Capture the cell that displays the provided text and extract its [x, y] central coordinate. 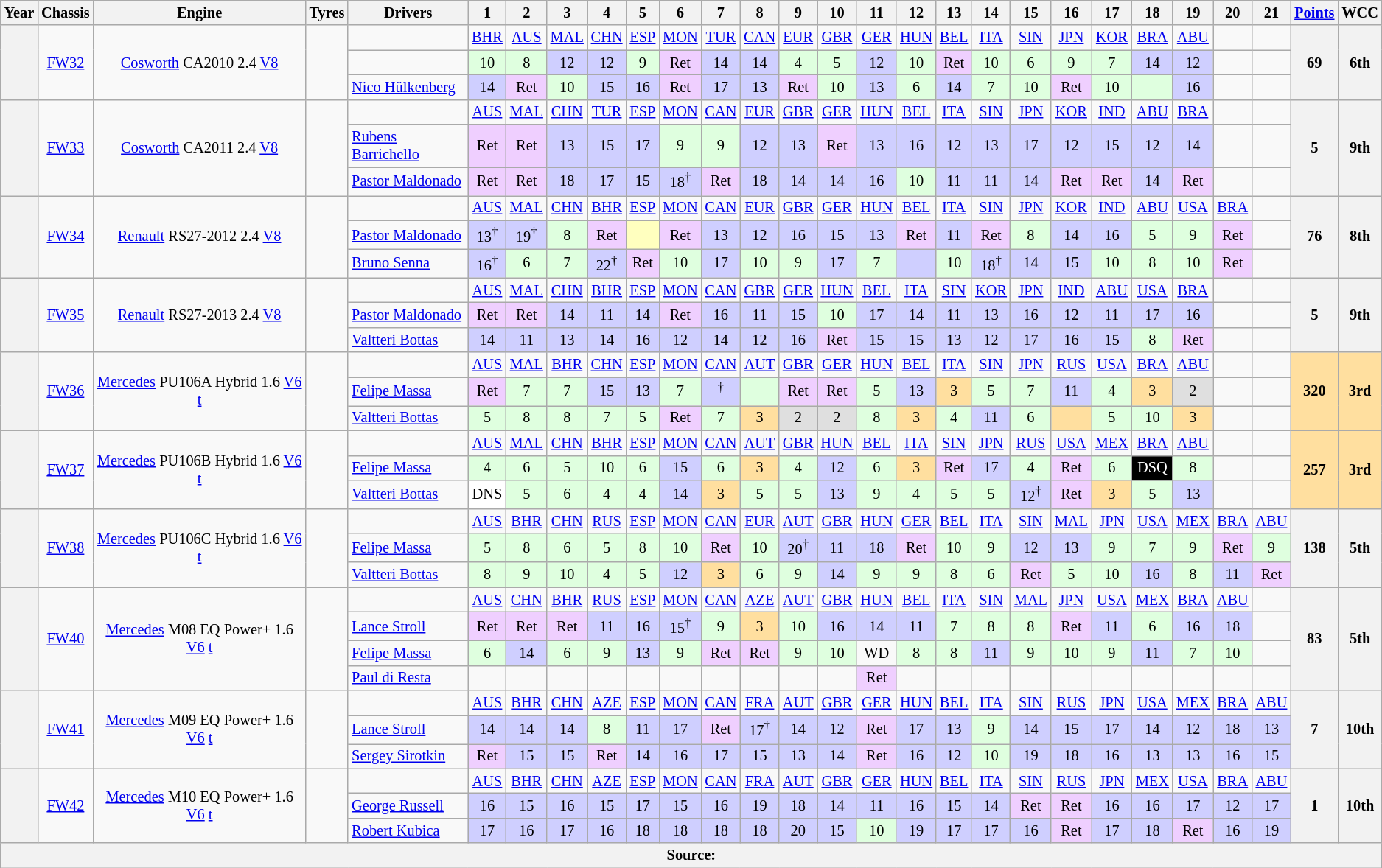
257 [1314, 469]
Points [1314, 13]
Mercedes PU106C Hybrid 1.6 V6 t [200, 547]
Engine [200, 13]
DSQ [1153, 468]
FW33 [65, 147]
Mercedes M10 EQ Power+ 1.6 V6 t [200, 806]
FW35 [65, 315]
Mercedes PU106B Hybrid 1.6 V6 t [200, 469]
17† [759, 729]
Paul di Resta [408, 678]
Mercedes PU106A Hybrid 1.6 V6 t [200, 391]
FW42 [65, 806]
Tyres [327, 13]
Bruno Senna [408, 264]
19† [526, 234]
Mercedes M09 EQ Power+ 1.6 V6 t [200, 729]
FW32 [65, 62]
Cosworth CA2011 2.4 V8 [200, 147]
Sergey Sirotkin [408, 756]
WD [876, 653]
21 [1272, 13]
83 [1314, 639]
Renault RS27-2012 2.4 V8 [200, 237]
76 [1314, 237]
Source: [691, 855]
Drivers [408, 13]
320 [1314, 391]
Mercedes M08 EQ Power+ 1.6 V6 t [200, 639]
FW40 [65, 639]
Renault RS27-2013 2.4 V8 [200, 315]
FW34 [65, 237]
Nico Hülkenberg [408, 87]
138 [1314, 547]
22† [607, 264]
15† [680, 626]
Year [19, 13]
WCC [1360, 13]
FW41 [65, 729]
20† [798, 548]
69 [1314, 62]
Rubens Barrichello [408, 146]
George Russell [408, 805]
6th [1360, 62]
DNS [487, 494]
12† [1030, 494]
Chassis [65, 13]
8th [1360, 237]
† [721, 391]
FW36 [65, 391]
FW38 [65, 547]
Robert Kubica [408, 830]
FW37 [65, 469]
16† [487, 264]
13† [487, 234]
Cosworth CA2010 2.4 V8 [200, 62]
